Provide the (X, Y) coordinate of the cell's center where the given text is located.  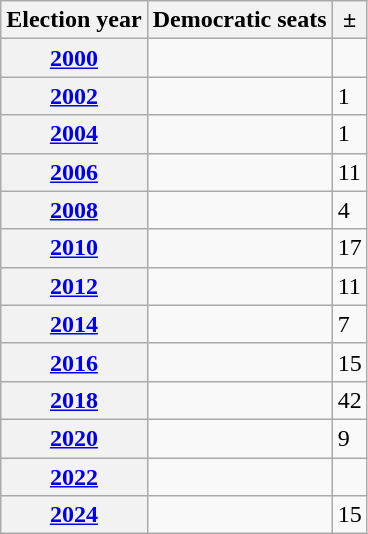
2002 (74, 96)
2008 (74, 210)
2010 (74, 248)
2006 (74, 172)
2004 (74, 134)
± (350, 20)
42 (350, 400)
2000 (74, 58)
17 (350, 248)
2022 (74, 477)
4 (350, 210)
9 (350, 438)
2020 (74, 438)
Democratic seats (240, 20)
2012 (74, 286)
Election year (74, 20)
2018 (74, 400)
2016 (74, 362)
2014 (74, 324)
2024 (74, 515)
7 (350, 324)
